Determine the (X, Y) coordinate at the center of the cell enclosing the given text.  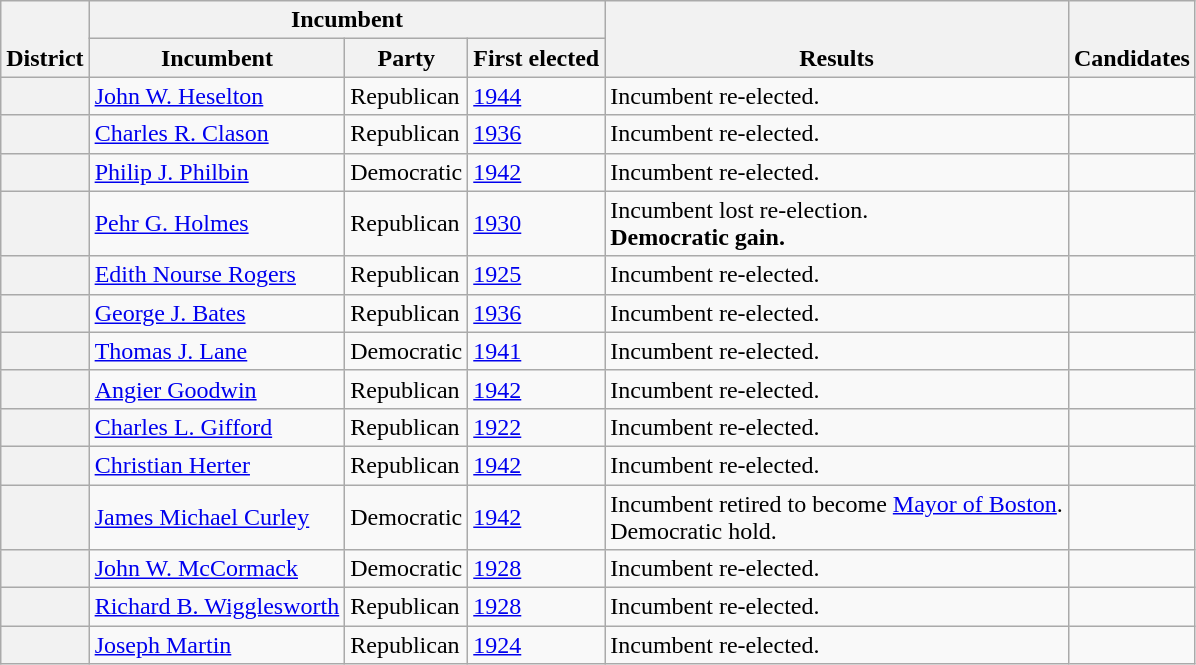
James Michael Curley (217, 516)
John W. McCormack (217, 569)
1944 (536, 96)
George J. Bates (217, 313)
Party (406, 58)
1930 (536, 224)
Results (837, 39)
Angier Goodwin (217, 389)
1941 (536, 351)
Edith Nourse Rogers (217, 275)
1922 (536, 427)
Candidates (1132, 39)
Christian Herter (217, 465)
Richard B. Wigglesworth (217, 607)
Joseph Martin (217, 645)
Charles R. Clason (217, 134)
Charles L. Gifford (217, 427)
1924 (536, 645)
1925 (536, 275)
John W. Heselton (217, 96)
Thomas J. Lane (217, 351)
Philip J. Philbin (217, 172)
District (45, 39)
Pehr G. Holmes (217, 224)
First elected (536, 58)
Incumbent lost re-election.Democratic gain. (837, 224)
Incumbent retired to become Mayor of Boston.Democratic hold. (837, 516)
